Detect which cell encompasses the target text, then output its [X, Y] center coordinate. 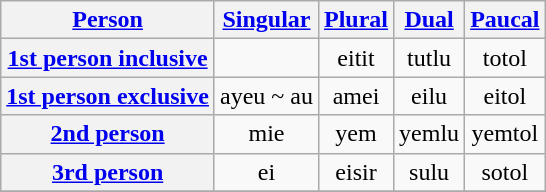
yem [356, 134]
Plural [356, 20]
eilu [430, 96]
1st person exclusive [108, 96]
Paucal [505, 20]
Singular [266, 20]
yemlu [430, 134]
eisir [356, 172]
yemtol [505, 134]
Person [108, 20]
mie [266, 134]
sotol [505, 172]
totol [505, 58]
3rd person [108, 172]
2nd person [108, 134]
sulu [430, 172]
amei [356, 96]
Dual [430, 20]
1st person inclusive [108, 58]
ei [266, 172]
eitit [356, 58]
ayeu ~ au [266, 96]
eitol [505, 96]
tutlu [430, 58]
